Scan for the cell matching the given text and deliver its [X, Y] coordinate at center. 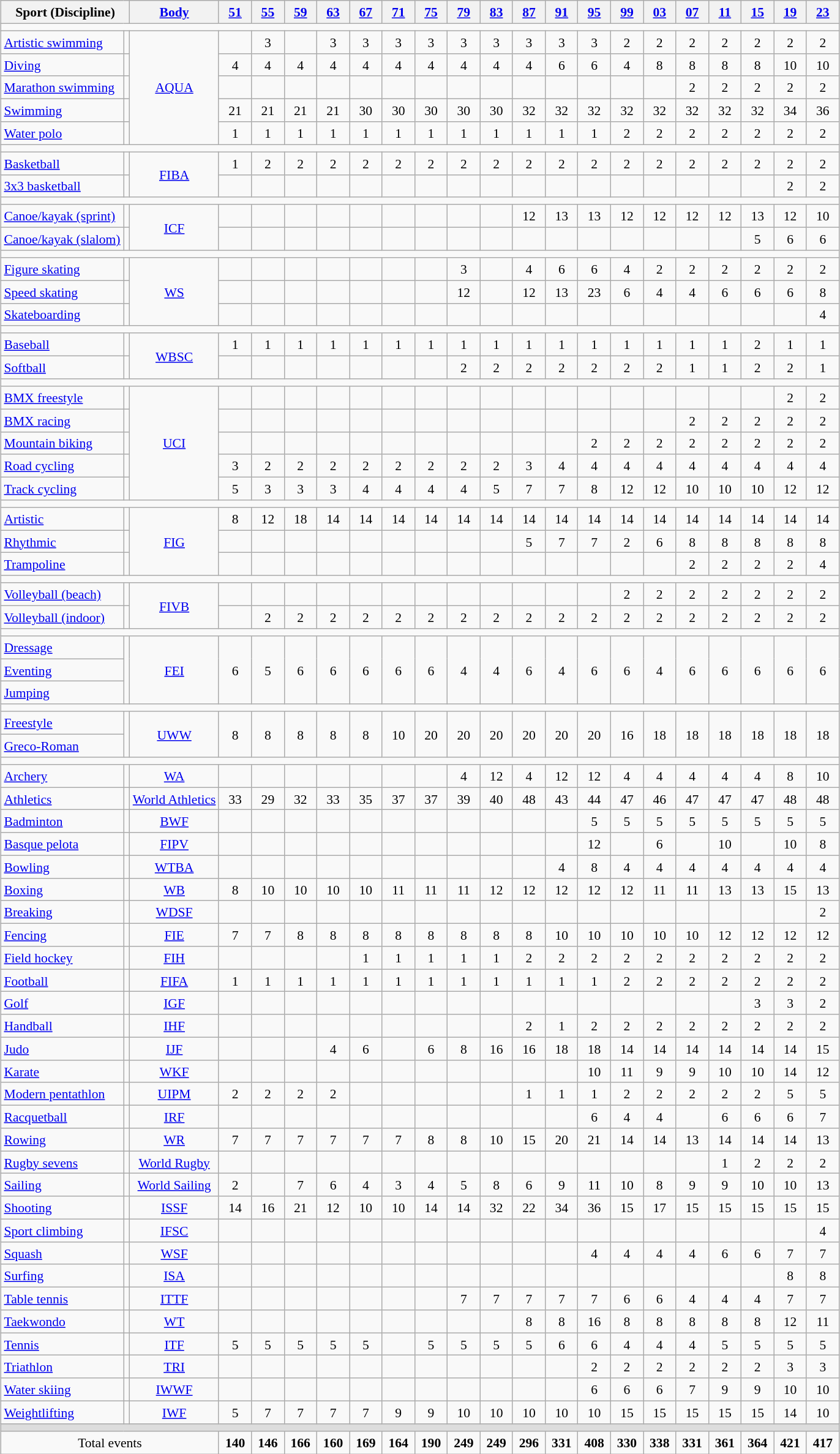
79 [464, 12]
Trampoline [62, 564]
Fencing [62, 934]
160 [333, 1442]
BMX racing [62, 420]
Basque pelota [62, 844]
99 [627, 12]
ISSF [174, 1207]
World Sailing [174, 1185]
Athletics [62, 798]
95 [594, 12]
FIH [174, 957]
29 [268, 798]
Bowling [62, 867]
Freestyle [62, 722]
FIBA [174, 174]
WT [174, 1321]
83 [496, 12]
Diving [62, 65]
Rhythmic [62, 541]
71 [398, 12]
TRI [174, 1366]
WB [174, 889]
WKF [174, 1071]
Boxing [62, 889]
91 [562, 12]
ITTF [174, 1298]
63 [333, 12]
Volleyball (beach) [62, 594]
World Rugby [174, 1162]
FIFA [174, 981]
3x3 basketball [62, 186]
Weightlifting [62, 1412]
87 [529, 12]
Archery [62, 776]
Mountain biking [62, 443]
Speed skating [62, 291]
Jumping [62, 693]
Racquetball [62, 1117]
Handball [62, 1026]
338 [660, 1442]
43 [562, 798]
Figure skating [62, 269]
146 [268, 1442]
Shooting [62, 1207]
364 [758, 1442]
WDSF [174, 912]
Greco-Roman [62, 746]
Skateboarding [62, 315]
WS [174, 291]
Body [174, 12]
Artistic [62, 519]
BMX freestyle [62, 398]
Karate [62, 1071]
Modern pentathlon [62, 1093]
Swimming [62, 110]
Table tennis [62, 1298]
421 [790, 1442]
AQUA [174, 88]
FIPV [174, 844]
03 [660, 12]
WTBA [174, 867]
Tennis [62, 1344]
FIG [174, 541]
ICF [174, 227]
ISA [174, 1276]
Breaking [62, 912]
17 [660, 1207]
FEI [174, 670]
Dressage [62, 648]
IJF [174, 1048]
IWF [174, 1412]
Taekwondo [62, 1321]
75 [431, 12]
Track cycling [62, 489]
WSF [174, 1253]
IWWF [174, 1390]
WR [174, 1140]
Canoe/kayak (sprint) [62, 215]
Total events [110, 1442]
IFSC [174, 1231]
ITF [174, 1344]
Softball [62, 367]
UIPM [174, 1093]
Sport climbing [62, 1231]
Field hockey [62, 957]
FIE [174, 934]
67 [366, 12]
IHF [174, 1026]
Golf [62, 1003]
Squash [62, 1253]
Basketball [62, 163]
296 [529, 1442]
07 [692, 12]
Baseball [62, 344]
Surfing [62, 1276]
UCI [174, 443]
51 [235, 12]
Judo [62, 1048]
417 [823, 1442]
330 [627, 1442]
FIVB [174, 605]
UWW [174, 734]
55 [268, 12]
IRF [174, 1117]
WA [174, 776]
Badminton [62, 822]
19 [790, 12]
Sailing [62, 1185]
22 [529, 1207]
Triathlon [62, 1366]
40 [496, 798]
BWF [174, 822]
WBSC [174, 356]
164 [398, 1442]
Road cycling [62, 465]
166 [300, 1442]
IGF [174, 1003]
Rugby sevens [62, 1162]
361 [725, 1442]
Rowing [62, 1140]
59 [300, 12]
46 [660, 798]
Sport (Discipline) [65, 12]
Water skiing [62, 1390]
35 [366, 798]
Canoe/kayak (slalom) [62, 239]
140 [235, 1442]
408 [594, 1442]
Water polo [62, 133]
Volleyball (indoor) [62, 617]
39 [464, 798]
169 [366, 1442]
Marathon swimming [62, 87]
Eventing [62, 670]
World Athletics [174, 798]
Football [62, 981]
44 [594, 798]
Artistic swimming [62, 42]
190 [431, 1442]
